Identify which cell holds the provided text, then report its (x, y) central coordinate. 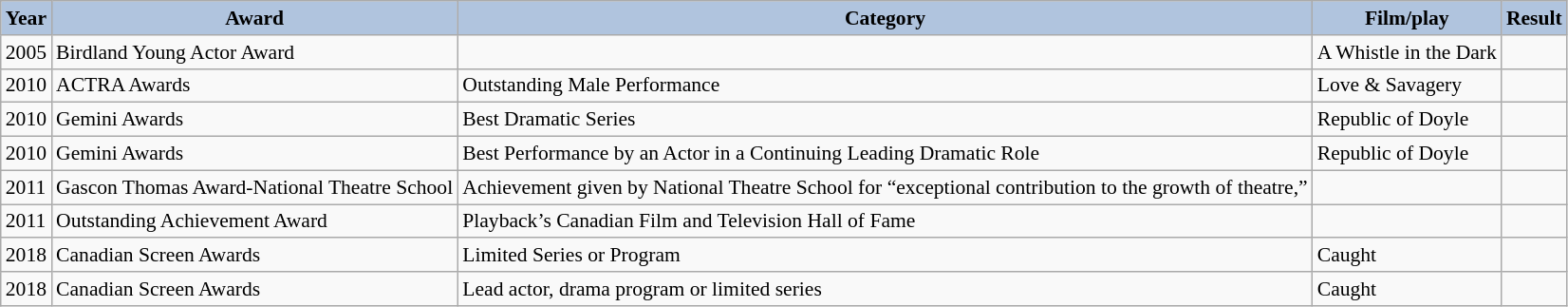
Love & Savagery (1407, 86)
Birdland Young Actor Award (254, 52)
2005 (27, 52)
Award (254, 18)
Playback’s Canadian Film and Television Hall of Fame (885, 221)
A Whistle in the Dark (1407, 52)
ACTRA Awards (254, 86)
Achievement given by National Theatre School for “exceptional contribution to the growth of theatre,” (885, 187)
Result (1534, 18)
Year (27, 18)
Best Dramatic Series (885, 120)
Best Performance by an Actor in a Continuing Leading Dramatic Role (885, 154)
Gascon Thomas Award-National Theatre School (254, 187)
Film/play (1407, 18)
Category (885, 18)
Limited Series or Program (885, 256)
Outstanding Achievement Award (254, 221)
Outstanding Male Performance (885, 86)
Lead actor, drama program or limited series (885, 289)
